Locate the cell with the specified text and output its [x, y] center coordinate. 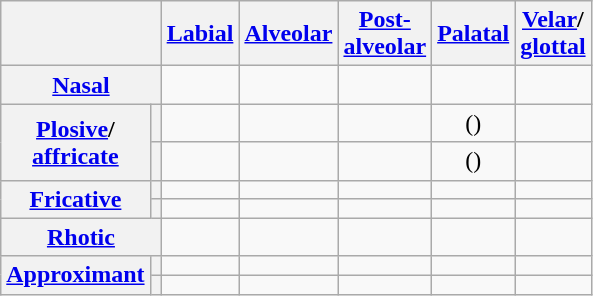
Alveolar [288, 34]
Approximant [76, 275]
Velar/glottal [553, 34]
Plosive/affricate [76, 142]
Labial [200, 34]
Rhotic [81, 237]
Nasal [81, 85]
Post-alveolar [385, 34]
Fricative [76, 199]
Palatal [474, 34]
